Capture the cell that displays the provided text and extract its [X, Y] central coordinate. 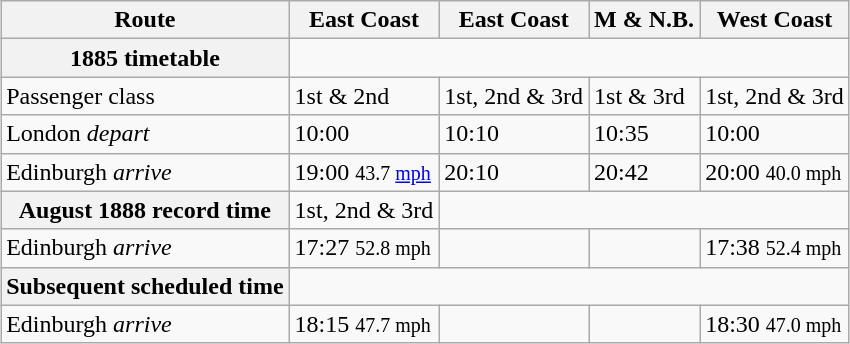
17:38 52.4 mph [775, 248]
10:10 [514, 134]
10:35 [644, 134]
London depart [145, 134]
Passenger class [145, 96]
1885 timetable [145, 58]
M & N.B. [644, 20]
20:42 [644, 172]
1st & 2nd [364, 96]
Route [145, 20]
18:15 47.7 mph [364, 324]
August 1888 record time [145, 210]
1st & 3rd [644, 96]
18:30 47.0 mph [775, 324]
20:00 40.0 mph [775, 172]
West Coast [775, 20]
19:00 43.7 mph [364, 172]
20:10 [514, 172]
17:27 52.8 mph [364, 248]
Subsequent scheduled time [145, 286]
